Scan for the cell matching the given text and deliver its [x, y] coordinate at center. 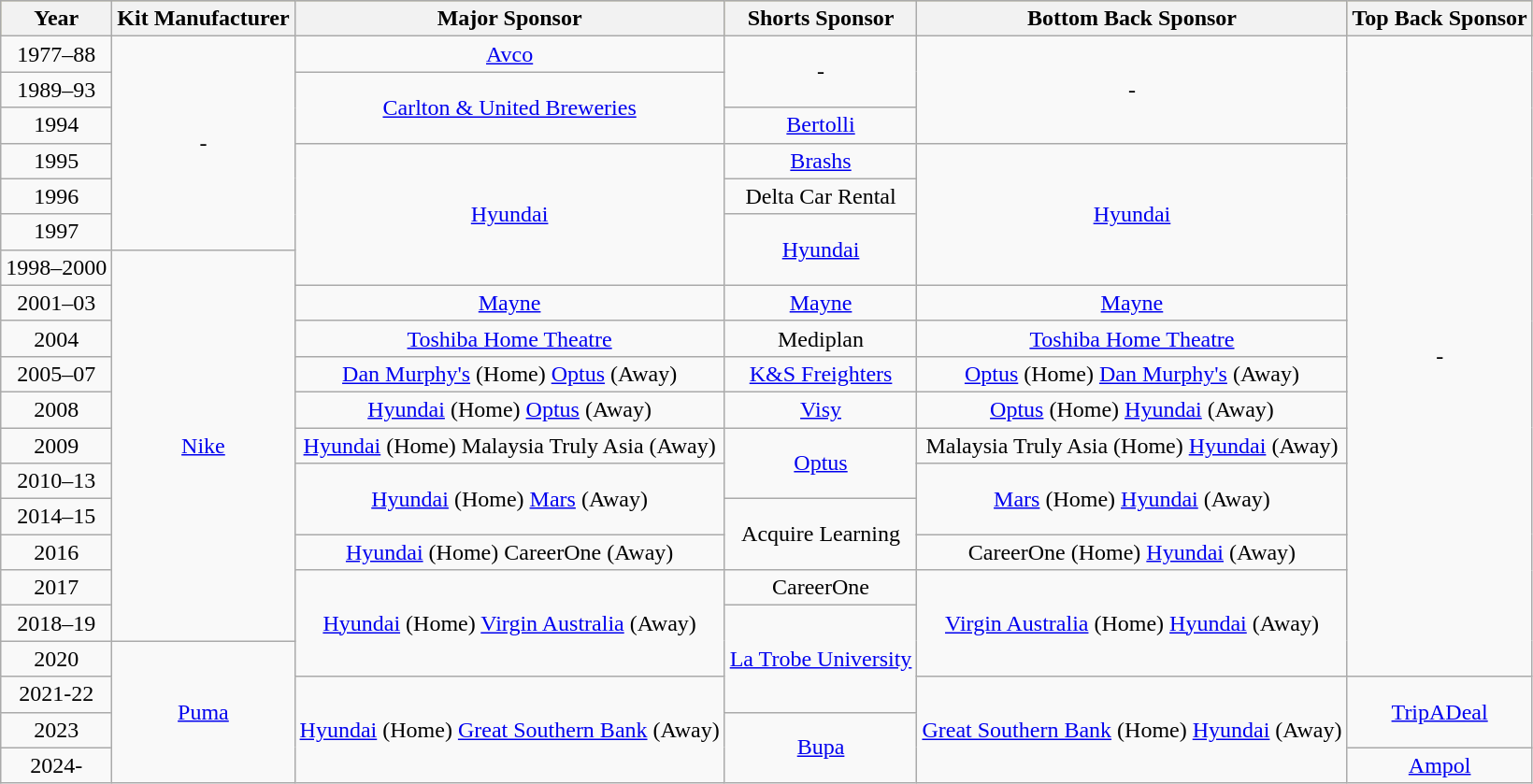
Acquire Learning [821, 535]
Ampol [1440, 765]
1994 [56, 125]
2017 [56, 588]
La Trobe University [821, 659]
Brashs [821, 161]
Major Sponsor [509, 19]
2016 [56, 552]
K&S Freighters [821, 374]
Delta Car Rental [821, 196]
Puma [204, 712]
Hyundai (Home) Virgin Australia (Away) [509, 623]
2014–15 [56, 517]
Top Back Sponsor [1440, 19]
Mars (Home) Hyundai (Away) [1132, 499]
2010–13 [56, 481]
Hyundai (Home) Optus (Away) [509, 409]
2018–19 [56, 623]
CareerOne (Home) Hyundai (Away) [1132, 552]
2020 [56, 659]
Malaysia Truly Asia (Home) Hyundai (Away) [1132, 446]
Dan Murphy's (Home) Optus (Away) [509, 374]
1996 [56, 196]
Optus [821, 463]
TripADeal [1440, 712]
Optus (Home) Dan Murphy's (Away) [1132, 374]
CareerOne [821, 588]
Year [56, 19]
Avco [509, 54]
Bottom Back Sponsor [1132, 19]
Visy [821, 409]
2021-22 [56, 694]
Hyundai (Home) Great Southern Bank (Away) [509, 730]
Hyundai (Home) Malaysia Truly Asia (Away) [509, 446]
Virgin Australia (Home) Hyundai (Away) [1132, 623]
Carlton & United Breweries [509, 107]
Hyundai (Home) Mars (Away) [509, 499]
Bertolli [821, 125]
Hyundai (Home) CareerOne (Away) [509, 552]
2004 [56, 338]
Bupa [821, 748]
2009 [56, 446]
2001–03 [56, 303]
2008 [56, 409]
2023 [56, 730]
Mediplan [821, 338]
Optus (Home) Hyundai (Away) [1132, 409]
1977–88 [56, 54]
Great Southern Bank (Home) Hyundai (Away) [1132, 730]
1995 [56, 161]
1989–93 [56, 90]
Shorts Sponsor [821, 19]
Kit Manufacturer [204, 19]
Nike [204, 445]
1998–2000 [56, 267]
1997 [56, 232]
2024- [56, 765]
2005–07 [56, 374]
